Identify which cell holds the provided text, then report its (X, Y) central coordinate. 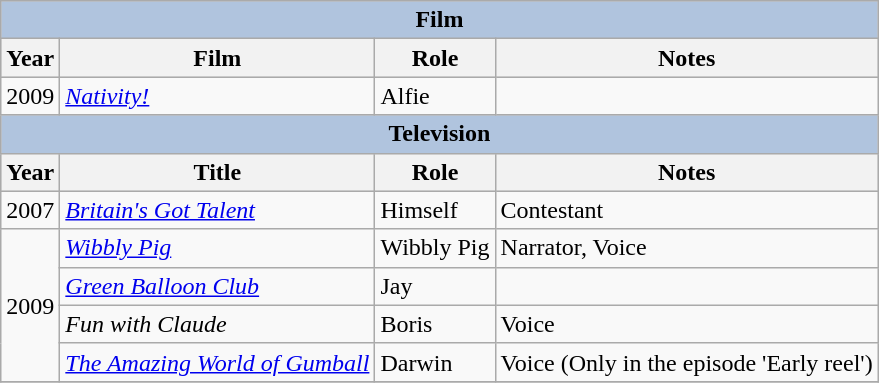
Television (440, 134)
Boris (435, 324)
Alfie (435, 96)
Jay (435, 286)
The Amazing World of Gumball (218, 362)
Voice (686, 324)
Darwin (435, 362)
Contestant (686, 210)
2007 (30, 210)
Green Balloon Club (218, 286)
Narrator, Voice (686, 248)
Voice (Only in the episode 'Early reel') (686, 362)
Himself (435, 210)
Fun with Claude (218, 324)
Britain's Got Talent (218, 210)
Title (218, 172)
Nativity! (218, 96)
